Scan for the cell matching the given text and deliver its (x, y) coordinate at center. 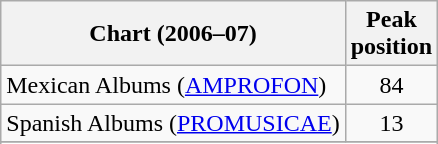
84 (391, 85)
Peakposition (391, 34)
Mexican Albums (AMPROFON) (173, 85)
13 (391, 123)
Spanish Albums (PROMUSICAE) (173, 123)
Chart (2006–07) (173, 34)
